Locate the cell with the specified text and output its (x, y) center coordinate. 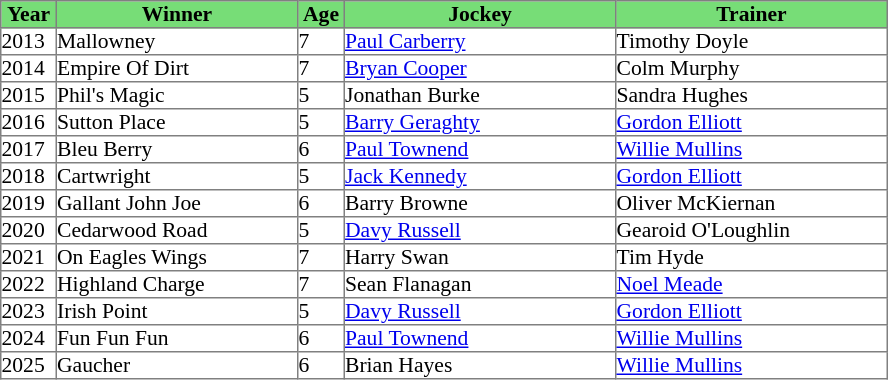
Sutton Place (177, 122)
Barry Browne (480, 204)
2016 (29, 122)
Cartwright (177, 176)
Gaucher (177, 366)
Gallant John Joe (177, 204)
Age (321, 14)
Sean Flanagan (480, 284)
Year (29, 14)
Bryan Cooper (480, 68)
2014 (29, 68)
Timothy Doyle (752, 42)
2021 (29, 258)
2023 (29, 312)
Fun Fun Fun (177, 338)
Oliver McKiernan (752, 204)
2013 (29, 42)
Phil's Magic (177, 96)
Sandra Hughes (752, 96)
Jonathan Burke (480, 96)
Jockey (480, 14)
2019 (29, 204)
Empire Of Dirt (177, 68)
Mallowney (177, 42)
Gearoid O'Loughlin (752, 230)
Noel Meade (752, 284)
Jack Kennedy (480, 176)
2025 (29, 366)
Colm Murphy (752, 68)
2018 (29, 176)
Irish Point (177, 312)
2022 (29, 284)
Cedarwood Road (177, 230)
Tim Hyde (752, 258)
Trainer (752, 14)
Bleu Berry (177, 150)
Harry Swan (480, 258)
Brian Hayes (480, 366)
2024 (29, 338)
Winner (177, 14)
Barry Geraghty (480, 122)
2015 (29, 96)
2020 (29, 230)
Paul Carberry (480, 42)
Highland Charge (177, 284)
On Eagles Wings (177, 258)
2017 (29, 150)
